Find where the given text appears and provide that cell's center as (X, Y) coordinate. 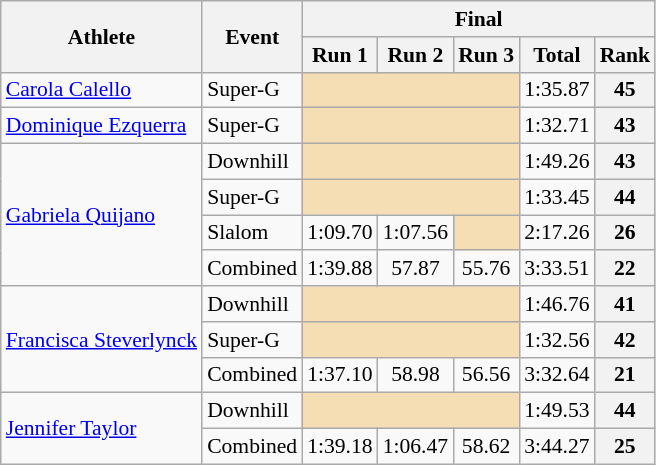
26 (626, 233)
45 (626, 90)
Total (556, 55)
Jennifer Taylor (102, 428)
Francisca Steverlynck (102, 340)
Gabriela Quijano (102, 215)
58.62 (486, 447)
3:44.27 (556, 447)
1:35.87 (556, 90)
1:32.71 (556, 126)
Athlete (102, 36)
Final (478, 19)
25 (626, 447)
22 (626, 269)
42 (626, 340)
Event (252, 36)
Run 3 (486, 55)
Rank (626, 55)
1:06.47 (416, 447)
1:46.76 (556, 304)
Run 1 (340, 55)
3:32.64 (556, 375)
1:39.18 (340, 447)
58.98 (416, 375)
Dominique Ezquerra (102, 126)
57.87 (416, 269)
55.76 (486, 269)
56.56 (486, 375)
1:39.88 (340, 269)
Carola Calello (102, 90)
2:17.26 (556, 233)
1:37.10 (340, 375)
Run 2 (416, 55)
21 (626, 375)
3:33.51 (556, 269)
1:49.53 (556, 411)
1:33.45 (556, 197)
1:49.26 (556, 162)
1:09.70 (340, 233)
1:07.56 (416, 233)
Slalom (252, 233)
1:32.56 (556, 340)
41 (626, 304)
